Determine the (x, y) coordinate at the center of the cell enclosing the given text.  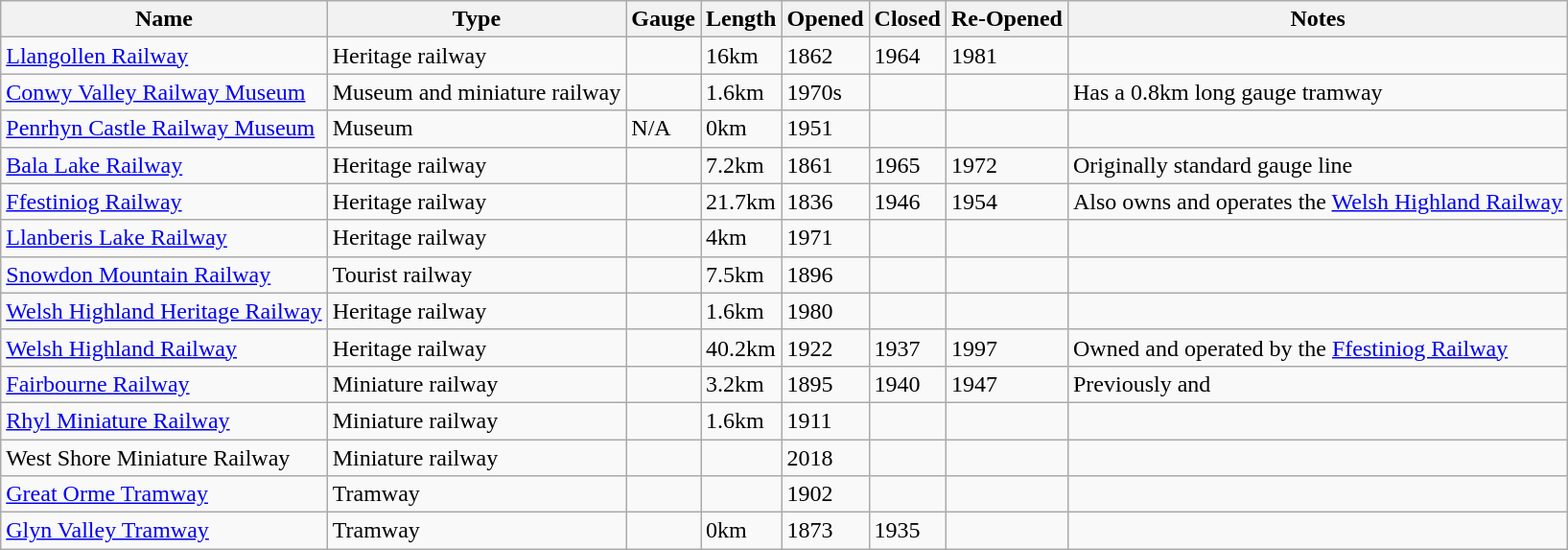
21.7km (741, 202)
1922 (825, 347)
1970s (825, 92)
Tourist railway (477, 275)
Notes (1318, 19)
N/A (664, 129)
1862 (825, 56)
Great Orme Tramway (164, 494)
Previously and (1318, 384)
Snowdon Mountain Railway (164, 275)
7.5km (741, 275)
Glyn Valley Tramway (164, 531)
2018 (825, 458)
1981 (1007, 56)
Conwy Valley Railway Museum (164, 92)
1873 (825, 531)
4km (741, 238)
Rhyl Miniature Railway (164, 420)
1951 (825, 129)
1895 (825, 384)
Fairbourne Railway (164, 384)
1861 (825, 165)
1972 (1007, 165)
1902 (825, 494)
Owned and operated by the Ffestiniog Railway (1318, 347)
Bala Lake Railway (164, 165)
Welsh Highland Railway (164, 347)
Llanberis Lake Railway (164, 238)
1836 (825, 202)
Ffestiniog Railway (164, 202)
Has a 0.8km long gauge tramway (1318, 92)
Llangollen Railway (164, 56)
Also owns and operates the Welsh Highland Railway (1318, 202)
Type (477, 19)
Welsh Highland Heritage Railway (164, 311)
1947 (1007, 384)
Museum (477, 129)
1965 (907, 165)
16km (741, 56)
Gauge (664, 19)
Museum and miniature railway (477, 92)
1937 (907, 347)
1954 (1007, 202)
Opened (825, 19)
Re-Opened (1007, 19)
1997 (1007, 347)
40.2km (741, 347)
1911 (825, 420)
1946 (907, 202)
Originally standard gauge line (1318, 165)
Penrhyn Castle Railway Museum (164, 129)
1940 (907, 384)
3.2km (741, 384)
West Shore Miniature Railway (164, 458)
Closed (907, 19)
7.2km (741, 165)
1964 (907, 56)
1971 (825, 238)
1980 (825, 311)
Length (741, 19)
Name (164, 19)
1896 (825, 275)
1935 (907, 531)
